Provide the (x, y) coordinate of the cell's center where the given text is located.  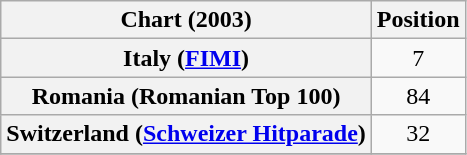
Switzerland (Schweizer Hitparade) (186, 134)
Italy (FIMI) (186, 58)
7 (418, 58)
Position (418, 20)
Chart (2003) (186, 20)
Romania (Romanian Top 100) (186, 96)
84 (418, 96)
32 (418, 134)
